Return [X, Y] of the center of cell containing provided text 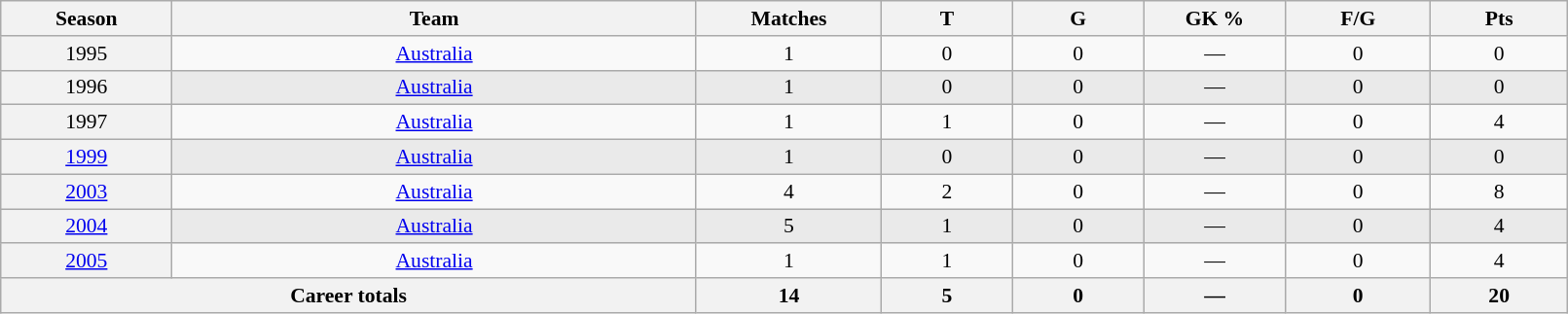
T [948, 18]
1999 [87, 157]
2005 [87, 262]
Season [87, 18]
20 [1499, 296]
Pts [1499, 18]
Career totals [348, 296]
2004 [87, 227]
1995 [87, 53]
GK % [1215, 18]
G [1078, 18]
Matches [788, 18]
1997 [87, 122]
Team [434, 18]
8 [1499, 192]
14 [788, 296]
2 [948, 192]
2003 [87, 192]
F/G [1358, 18]
1996 [87, 87]
